Extract the (X, Y) coordinate from the center of the cell holding the provided text.  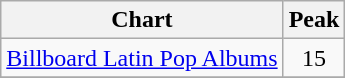
Billboard Latin Pop Albums (142, 58)
Peak (314, 20)
15 (314, 58)
Chart (142, 20)
